Capture the cell that displays the provided text and extract its [X, Y] central coordinate. 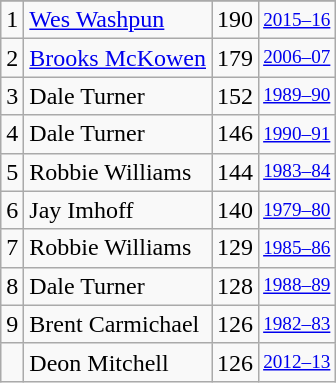
1983–84 [297, 172]
152 [236, 96]
1979–80 [297, 210]
3 [12, 96]
4 [12, 134]
9 [12, 324]
2012–13 [297, 362]
1989–90 [297, 96]
140 [236, 210]
8 [12, 286]
7 [12, 248]
2 [12, 58]
Jay Imhoff [118, 210]
6 [12, 210]
1 [12, 20]
2006–07 [297, 58]
1985–86 [297, 248]
1982–83 [297, 324]
190 [236, 20]
5 [12, 172]
146 [236, 134]
144 [236, 172]
Brooks McKowen [118, 58]
179 [236, 58]
2015–16 [297, 20]
Brent Carmichael [118, 324]
1988–89 [297, 286]
128 [236, 286]
Deon Mitchell [118, 362]
Wes Washpun [118, 20]
129 [236, 248]
1990–91 [297, 134]
